Return the [X, Y] coordinate for the center point of the cell that contains the specified text.  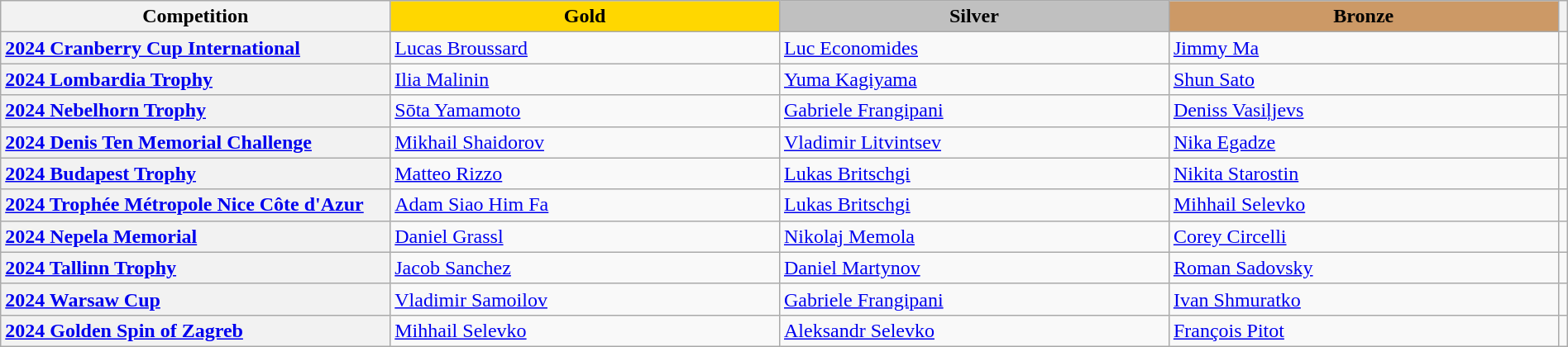
Bronze [1363, 17]
Roman Sadovsky [1363, 268]
2024 Cranberry Cup International [195, 48]
2024 Golden Spin of Zagreb [195, 330]
Nika Egadze [1363, 142]
Aleksandr Selevko [974, 330]
Nikita Starostin [1363, 173]
2024 Nebelhorn Trophy [195, 111]
2024 Nepela Memorial [195, 236]
Daniel Martynov [974, 268]
Gold [586, 17]
Vladimir Litvintsev [974, 142]
Jimmy Ma [1363, 48]
Corey Circelli [1363, 236]
Jacob Sanchez [586, 268]
Vladimir Samoilov [586, 299]
Lucas Broussard [586, 48]
2024 Tallinn Trophy [195, 268]
2024 Trophée Métropole Nice Côte d'Azur [195, 205]
Adam Siao Him Fa [586, 205]
Sōta Yamamoto [586, 111]
2024 Lombardia Trophy [195, 79]
Competition [195, 17]
Mikhail Shaidorov [586, 142]
Daniel Grassl [586, 236]
Nikolaj Memola [974, 236]
Ivan Shmuratko [1363, 299]
Silver [974, 17]
Matteo Rizzo [586, 173]
2024 Budapest Trophy [195, 173]
Yuma Kagiyama [974, 79]
Shun Sato [1363, 79]
2024 Warsaw Cup [195, 299]
Deniss Vasiļjevs [1363, 111]
Ilia Malinin [586, 79]
Luc Economides [974, 48]
François Pitot [1363, 330]
2024 Denis Ten Memorial Challenge [195, 142]
